Return [X, Y] of the center of cell containing provided text 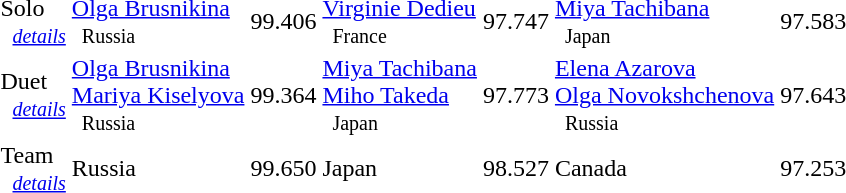
Elena Azarova Olga Novokshchenova Russia [664, 95]
99.364 [284, 95]
Miya Tachibana Miho Takeda Japan [400, 95]
97.773 [516, 95]
Olga Brusnikina Mariya Kiselyova Russia [158, 95]
